Output the [X, Y] coordinate of the center of the cell containing the given text.  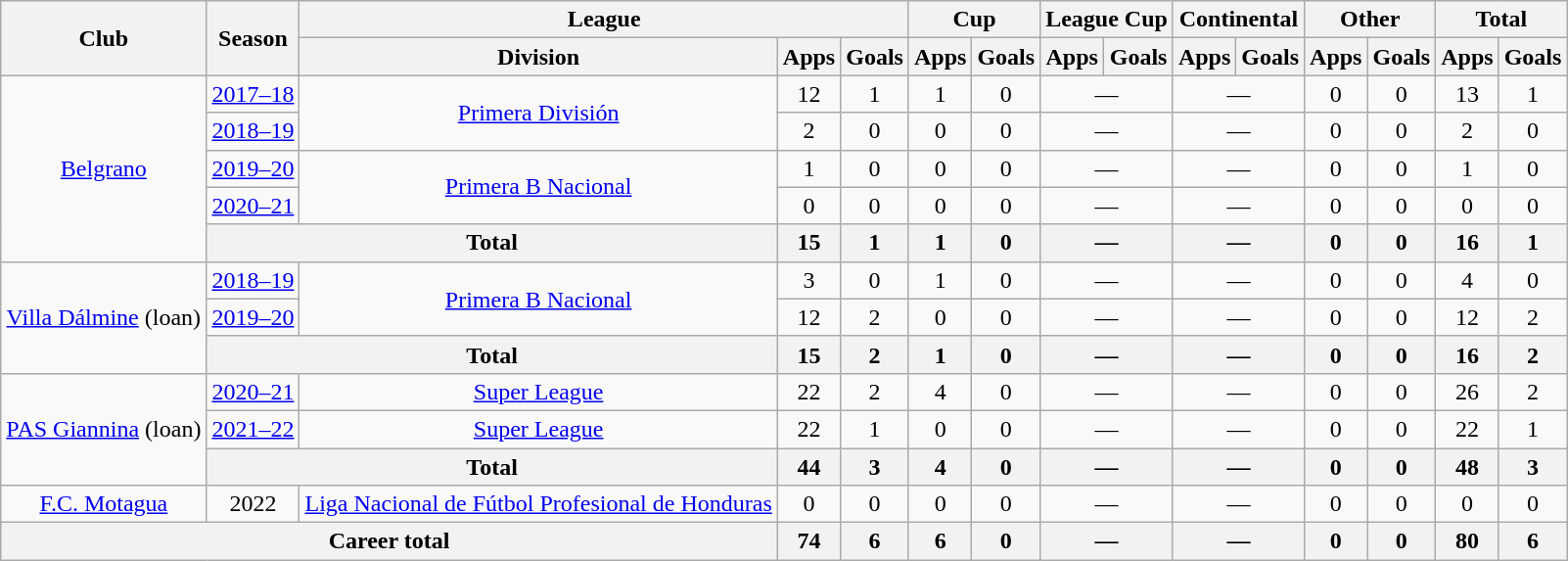
26 [1467, 392]
Division [538, 57]
League Cup [1107, 20]
Primera División [538, 113]
Continental [1238, 20]
Other [1370, 20]
2022 [253, 504]
League [604, 20]
80 [1467, 541]
2017–18 [253, 94]
Cup [974, 20]
Career total [390, 541]
Season [253, 38]
Liga Nacional de Fútbol Profesional de Honduras [538, 504]
Belgrano [104, 168]
48 [1467, 467]
Club [104, 38]
13 [1467, 94]
PAS Giannina (loan) [104, 429]
74 [808, 541]
Villa Dálmine (loan) [104, 317]
2021–22 [253, 429]
F.C. Motagua [104, 504]
44 [808, 467]
